For the text-containing cell, return its midpoint in [x, y] coordinate format. 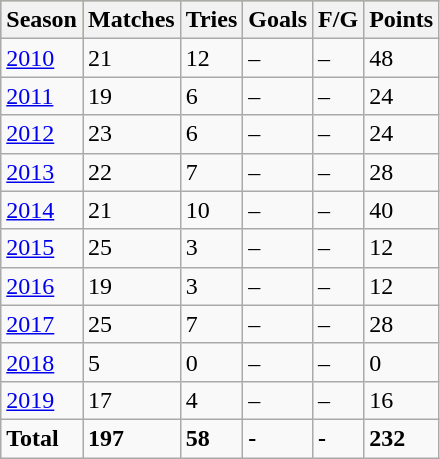
2011 [42, 96]
17 [131, 400]
2013 [42, 172]
5 [131, 362]
2012 [42, 134]
2018 [42, 362]
40 [402, 210]
Tries [212, 20]
22 [131, 172]
Points [402, 20]
F/G [338, 20]
2015 [42, 248]
23 [131, 134]
232 [402, 438]
Total [42, 438]
48 [402, 58]
2019 [42, 400]
2014 [42, 210]
Season [42, 20]
197 [131, 438]
Matches [131, 20]
2017 [42, 324]
Goals [278, 20]
2016 [42, 286]
58 [212, 438]
4 [212, 400]
10 [212, 210]
16 [402, 400]
2010 [42, 58]
